Capture the cell that displays the provided text and extract its (X, Y) central coordinate. 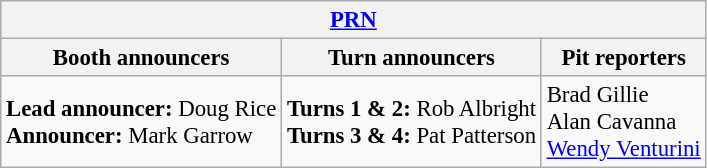
Lead announcer: Doug RiceAnnouncer: Mark Garrow (142, 122)
Turns 1 & 2: Rob AlbrightTurns 3 & 4: Pat Patterson (412, 122)
Turn announcers (412, 58)
Pit reporters (624, 58)
Brad GillieAlan CavannaWendy Venturini (624, 122)
PRN (354, 20)
Booth announcers (142, 58)
